Find where the given text appears and provide that cell's center as (X, Y) coordinate. 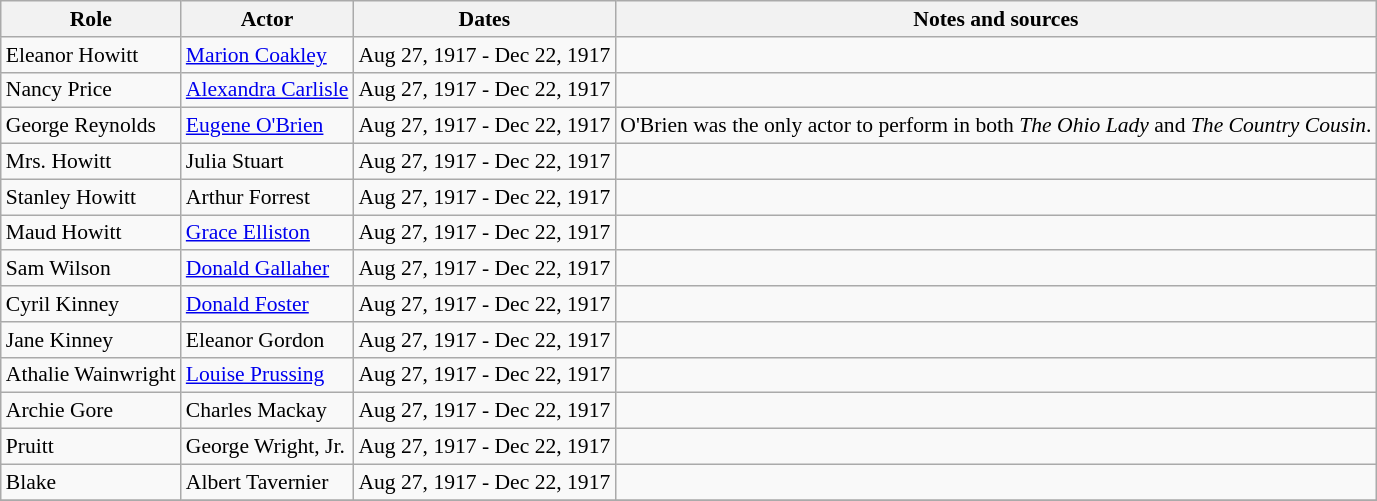
Donald Gallaher (268, 269)
Dates (484, 19)
Maud Howitt (91, 233)
Grace Elliston (268, 233)
Albert Tavernier (268, 482)
Pruitt (91, 447)
Blake (91, 482)
Actor (268, 19)
Eleanor Gordon (268, 340)
Athalie Wainwright (91, 375)
O'Brien was the only actor to perform in both The Ohio Lady and The Country Cousin. (996, 126)
Louise Prussing (268, 375)
Julia Stuart (268, 162)
Mrs. Howitt (91, 162)
Nancy Price (91, 90)
Donald Foster (268, 304)
Stanley Howitt (91, 197)
George Wright, Jr. (268, 447)
Charles Mackay (268, 411)
Role (91, 19)
Arthur Forrest (268, 197)
George Reynolds (91, 126)
Eugene O'Brien (268, 126)
Sam Wilson (91, 269)
Cyril Kinney (91, 304)
Alexandra Carlisle (268, 90)
Jane Kinney (91, 340)
Notes and sources (996, 19)
Eleanor Howitt (91, 55)
Marion Coakley (268, 55)
Archie Gore (91, 411)
